Find where the given text appears and provide that cell's center as (x, y) coordinate. 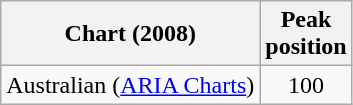
Australian (ARIA Charts) (130, 85)
Chart (2008) (130, 34)
100 (306, 85)
Peakposition (306, 34)
